From the cell containing the given text, extract its center point as [X, Y] coordinate. 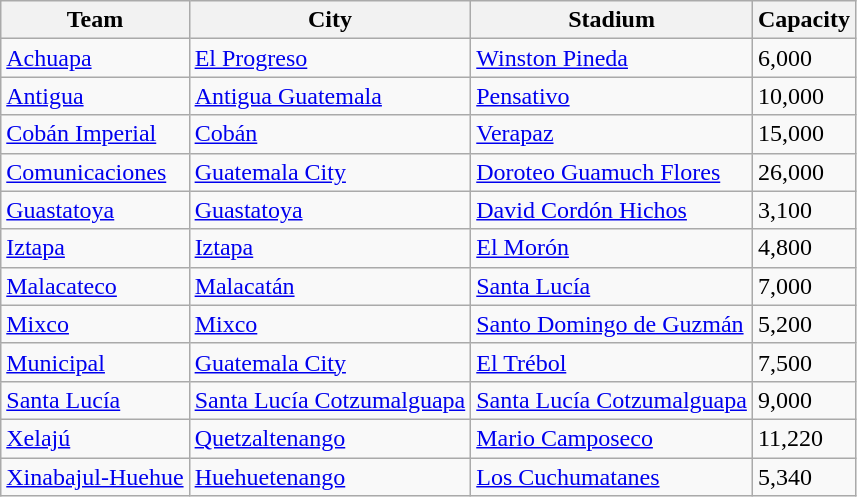
Quetzaltenango [330, 438]
Verapaz [612, 134]
7,000 [804, 286]
Winston Pineda [612, 58]
El Trébol [612, 362]
26,000 [804, 172]
Antigua [95, 96]
Malacateco [95, 286]
Xelajú [95, 438]
El Progreso [330, 58]
10,000 [804, 96]
Achuapa [95, 58]
Doroteo Guamuch Flores [612, 172]
Cobán [330, 134]
Capacity [804, 20]
11,220 [804, 438]
4,800 [804, 248]
15,000 [804, 134]
Comunicaciones [95, 172]
Malacatán [330, 286]
Team [95, 20]
Municipal [95, 362]
David Cordón Hichos [612, 210]
Antigua Guatemala [330, 96]
El Morón [612, 248]
5,340 [804, 477]
7,500 [804, 362]
3,100 [804, 210]
Stadium [612, 20]
Huehuetenango [330, 477]
Cobán Imperial [95, 134]
9,000 [804, 400]
Mario Camposeco [612, 438]
Pensativo [612, 96]
Los Cuchumatanes [612, 477]
Xinabajul-Huehue [95, 477]
City [330, 20]
Santo Domingo de Guzmán [612, 324]
5,200 [804, 324]
6,000 [804, 58]
